Scan for the cell matching the given text and deliver its (x, y) coordinate at center. 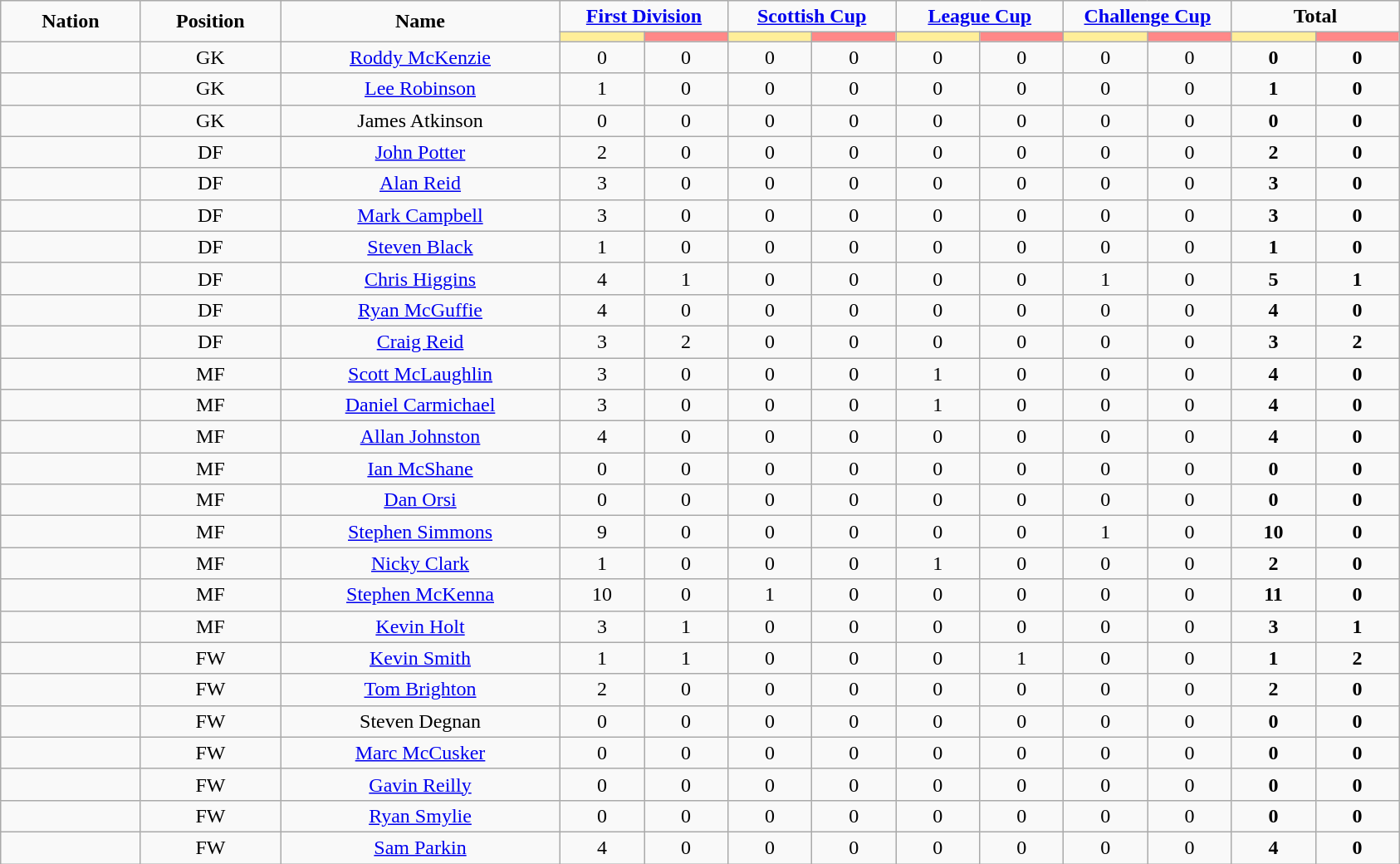
Lee Robinson (420, 89)
Gavin Reilly (420, 784)
League Cup (980, 17)
Ryan McGuffie (420, 310)
Steven Degnan (420, 721)
Nicky Clark (420, 563)
Challenge Cup (1148, 17)
9 (601, 532)
First Division (644, 17)
Kevin Holt (420, 626)
Craig Reid (420, 341)
Daniel Carmichael (420, 405)
Marc McCusker (420, 753)
Ian McShane (420, 469)
Sam Parkin (420, 847)
Stephen Simmons (420, 532)
James Atkinson (420, 120)
Name (420, 22)
Scottish Cup (812, 17)
Kevin Smith (420, 658)
Dan Orsi (420, 500)
Chris Higgins (420, 278)
Steven Black (420, 247)
Total (1315, 17)
John Potter (420, 152)
Scott McLaughlin (420, 373)
5 (1274, 278)
Nation (71, 22)
Tom Brighton (420, 690)
Alan Reid (420, 184)
Roddy McKenzie (420, 57)
Position (210, 22)
Ryan Smylie (420, 816)
Stephen McKenna (420, 595)
Mark Campbell (420, 215)
Allan Johnston (420, 437)
11 (1274, 595)
